Find where the given text appears and provide that cell's center as (x, y) coordinate. 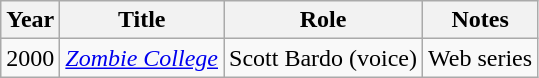
Role (324, 20)
Notes (480, 20)
Scott Bardo (voice) (324, 58)
Zombie College (142, 58)
2000 (30, 58)
Web series (480, 58)
Title (142, 20)
Year (30, 20)
